Search for the cell housing the specified text and yield its [x, y] center coordinate. 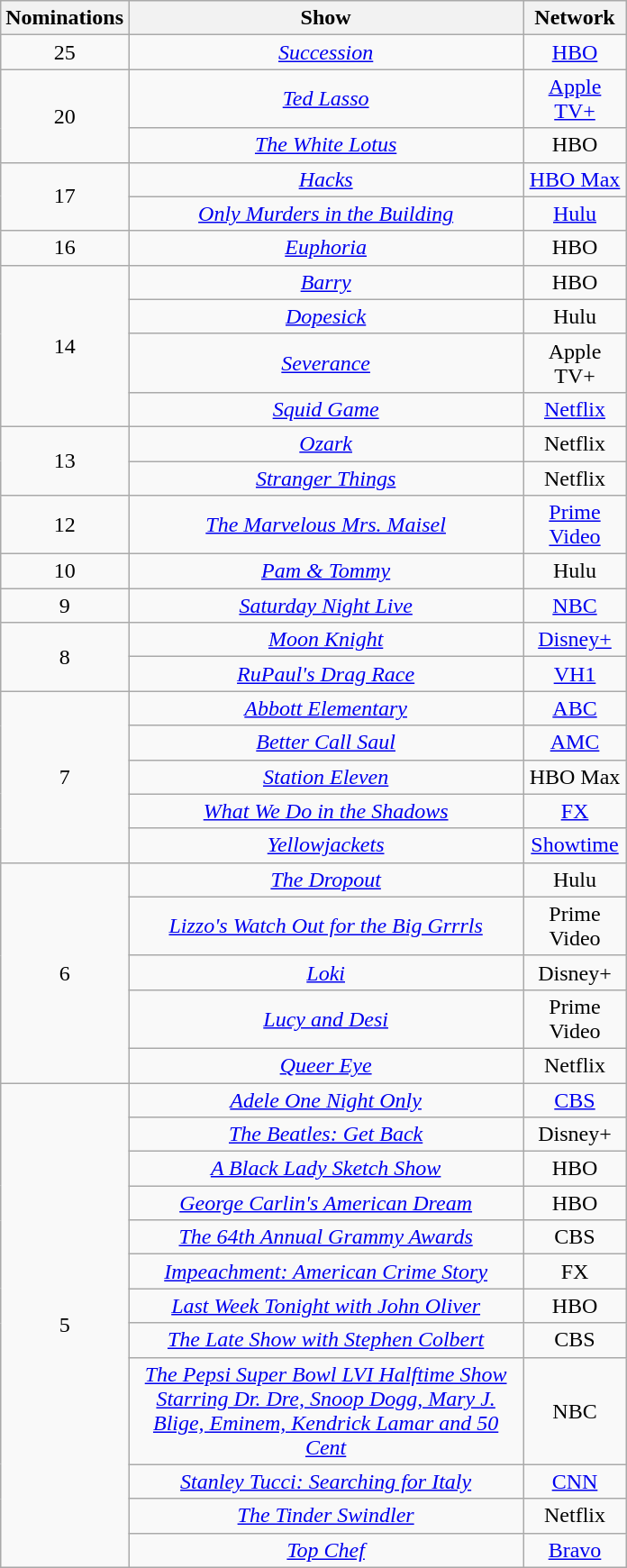
Yellowjackets [325, 845]
Adele One Night Only [325, 1100]
14 [65, 346]
CNN [575, 1481]
8 [65, 657]
What We Do in the Shadows [325, 811]
Hacks [325, 179]
Dopesick [325, 316]
Succession [325, 52]
Showtime [575, 845]
The White Lotus [325, 145]
7 [65, 777]
Euphoria [325, 248]
The Pepsi Super Bowl LVI Halftime Show Starring Dr. Dre, Snoop Dogg, Mary J. Blige, Eminem, Kendrick Lamar and 50 Cent [325, 1411]
Queer Eye [325, 1065]
A Black Lady Sketch Show [325, 1169]
6 [65, 972]
Network [575, 18]
10 [65, 571]
Lizzo's Watch Out for the Big Grrrls [325, 926]
13 [65, 460]
Impeachment: American Crime Story [325, 1272]
Stanley Tucci: Searching for Italy [325, 1481]
16 [65, 248]
VH1 [575, 674]
Loki [325, 972]
Nominations [65, 18]
Bravo [575, 1550]
Last Week Tonight with John Oliver [325, 1306]
Top Chef [325, 1550]
AMC [575, 743]
The Dropout [325, 880]
Moon Knight [325, 640]
ABC [575, 708]
Show [325, 18]
The Late Show with Stephen Colbert [325, 1340]
RuPaul's Drag Race [325, 674]
25 [65, 52]
Saturday Night Live [325, 606]
Lucy and Desi [325, 1018]
Better Call Saul [325, 743]
Ted Lasso [325, 99]
5 [65, 1326]
The Beatles: Get Back [325, 1135]
Severance [325, 362]
George Carlin's American Dream [325, 1203]
Station Eleven [325, 777]
Stranger Things [325, 479]
Pam & Tommy [325, 571]
17 [65, 196]
The 64th Annual Grammy Awards [325, 1237]
The Tinder Swindler [325, 1516]
Only Murders in the Building [325, 214]
The Marvelous Mrs. Maisel [325, 524]
Ozark [325, 443]
Barry [325, 282]
Abbott Elementary [325, 708]
9 [65, 606]
20 [65, 115]
12 [65, 524]
Squid Game [325, 409]
